Search for the cell housing the specified text and yield its (X, Y) center coordinate. 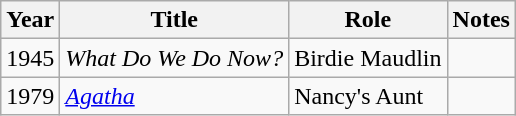
Agatha (174, 96)
Year (30, 20)
1979 (30, 96)
1945 (30, 58)
Role (368, 20)
Notes (481, 20)
Title (174, 20)
What Do We Do Now? (174, 58)
Birdie Maudlin (368, 58)
Nancy's Aunt (368, 96)
